Detect which cell encompasses the target text, then output its [x, y] center coordinate. 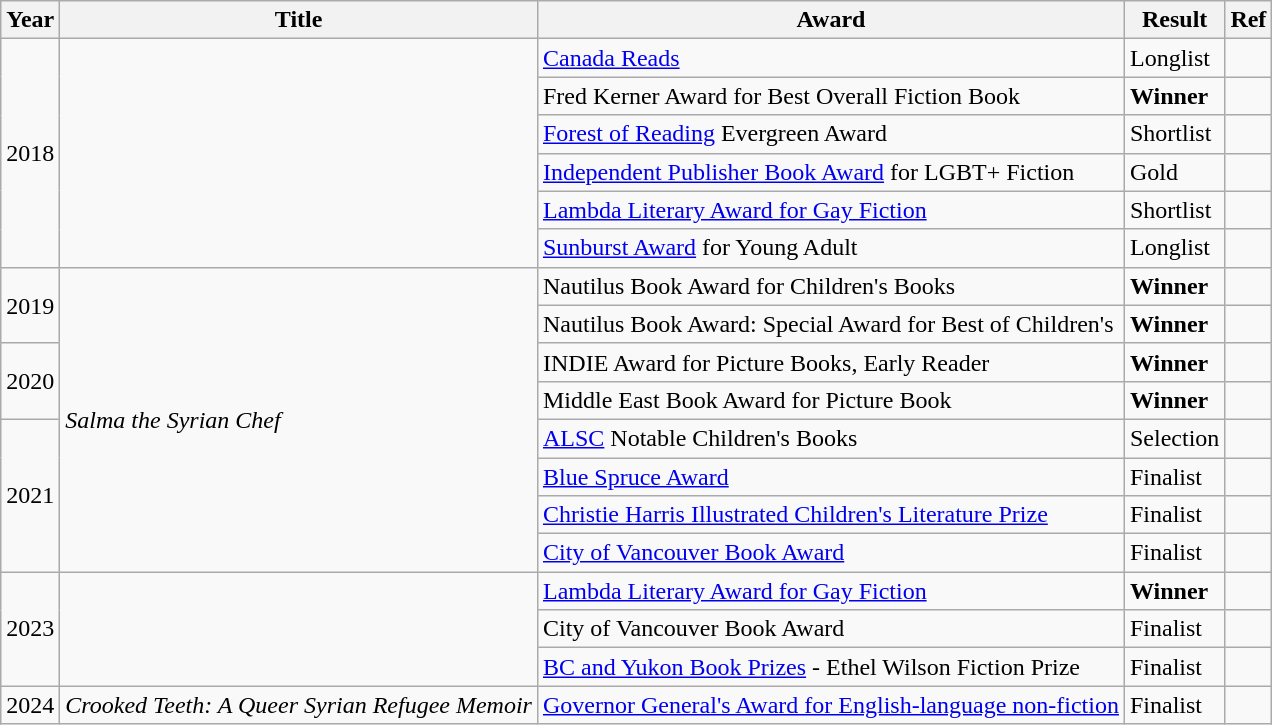
Governor General's Award for English-language non-fiction [830, 705]
Forest of Reading Evergreen Award [830, 134]
Nautilus Book Award: Special Award for Best of Children's [830, 324]
Independent Publisher Book Award for LGBT+ Fiction [830, 172]
Sunburst Award for Young Adult [830, 248]
Blue Spruce Award [830, 477]
Ref [1248, 20]
Gold [1174, 172]
Year [30, 20]
Title [299, 20]
Crooked Teeth: A Queer Syrian Refugee Memoir [299, 705]
ALSC Notable Children's Books [830, 438]
2019 [30, 305]
Nautilus Book Award for Children's Books [830, 286]
Fred Kerner Award for Best Overall Fiction Book [830, 96]
Christie Harris Illustrated Children's Literature Prize [830, 515]
2018 [30, 153]
Selection [1174, 438]
Salma the Syrian Chef [299, 419]
INDIE Award for Picture Books, Early Reader [830, 362]
Canada Reads [830, 58]
2020 [30, 381]
2021 [30, 495]
Middle East Book Award for Picture Book [830, 400]
2023 [30, 629]
Result [1174, 20]
Award [830, 20]
BC and Yukon Book Prizes - Ethel Wilson Fiction Prize [830, 667]
2024 [30, 705]
